Extract the [X, Y] coordinate from the center of the cell holding the provided text.  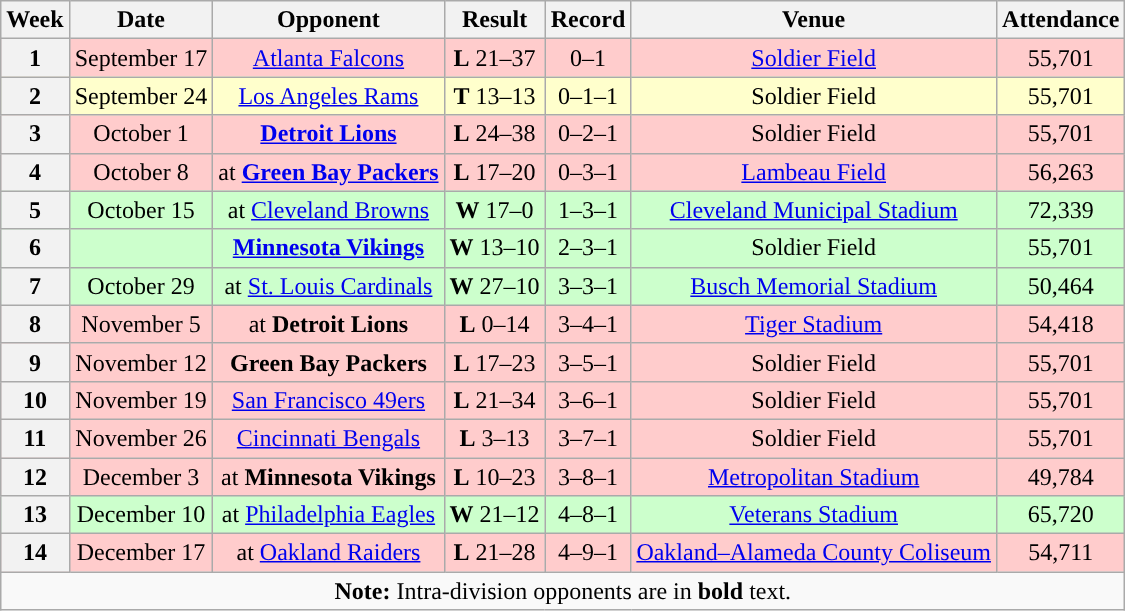
L 0–14 [494, 324]
at Oakland Raiders [328, 553]
L 17–20 [494, 172]
at Green Bay Packers [328, 172]
Tiger Stadium [814, 324]
4–8–1 [588, 515]
2–3–1 [588, 248]
November 19 [141, 400]
L 10–23 [494, 477]
0–3–1 [588, 172]
November 5 [141, 324]
1–3–1 [588, 210]
at Cleveland Browns [328, 210]
Minnesota Vikings [328, 248]
11 [35, 438]
Oakland–Alameda County Coliseum [814, 553]
5 [35, 210]
4–9–1 [588, 553]
14 [35, 553]
W 13–10 [494, 248]
W 21–12 [494, 515]
L 3–13 [494, 438]
at St. Louis Cardinals [328, 286]
Opponent [328, 20]
4 [35, 172]
October 1 [141, 134]
3–7–1 [588, 438]
54,711 [1061, 553]
San Francisco 49ers [328, 400]
8 [35, 324]
December 10 [141, 515]
0–2–1 [588, 134]
3–3–1 [588, 286]
3 [35, 134]
L 21–28 [494, 553]
November 12 [141, 362]
12 [35, 477]
September 24 [141, 96]
at Philadelphia Eagles [328, 515]
Detroit Lions [328, 134]
Note: Intra-division opponents are in bold text. [563, 591]
at Minnesota Vikings [328, 477]
September 17 [141, 58]
Veterans Stadium [814, 515]
Date [141, 20]
L 21–37 [494, 58]
W 27–10 [494, 286]
October 15 [141, 210]
Lambeau Field [814, 172]
56,263 [1061, 172]
Cleveland Municipal Stadium [814, 210]
October 8 [141, 172]
Record [588, 20]
49,784 [1061, 477]
L 17–23 [494, 362]
W 17–0 [494, 210]
Green Bay Packers [328, 362]
0–1–1 [588, 96]
3–6–1 [588, 400]
13 [35, 515]
at Detroit Lions [328, 324]
December 17 [141, 553]
3–5–1 [588, 362]
7 [35, 286]
9 [35, 362]
Los Angeles Rams [328, 96]
Attendance [1061, 20]
65,720 [1061, 515]
Atlanta Falcons [328, 58]
2 [35, 96]
L 24–38 [494, 134]
Cincinnati Bengals [328, 438]
Busch Memorial Stadium [814, 286]
0–1 [588, 58]
50,464 [1061, 286]
October 29 [141, 286]
November 26 [141, 438]
Week [35, 20]
December 3 [141, 477]
3–8–1 [588, 477]
6 [35, 248]
1 [35, 58]
3–4–1 [588, 324]
10 [35, 400]
T 13–13 [494, 96]
Result [494, 20]
Metropolitan Stadium [814, 477]
L 21–34 [494, 400]
72,339 [1061, 210]
54,418 [1061, 324]
Venue [814, 20]
